Capture the cell that displays the provided text and extract its (x, y) central coordinate. 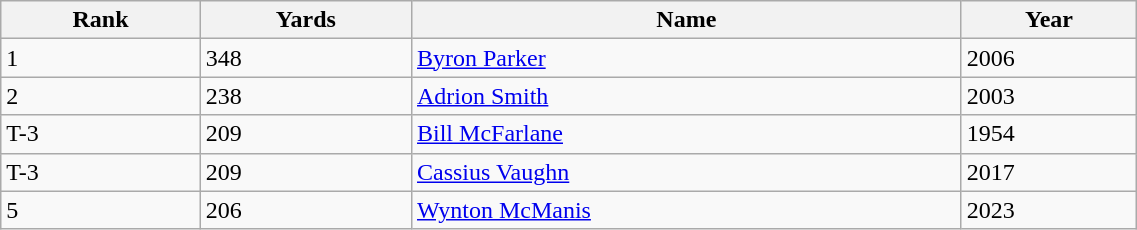
Name (686, 20)
Wynton McManis (686, 210)
Cassius Vaughn (686, 172)
Bill McFarlane (686, 134)
2003 (1049, 96)
Rank (100, 20)
5 (100, 210)
1954 (1049, 134)
2 (100, 96)
2017 (1049, 172)
348 (306, 58)
Year (1049, 20)
Adrion Smith (686, 96)
238 (306, 96)
Byron Parker (686, 58)
206 (306, 210)
1 (100, 58)
2023 (1049, 210)
Yards (306, 20)
2006 (1049, 58)
